Determine the (X, Y) coordinate at the center of the cell enclosing the given text.  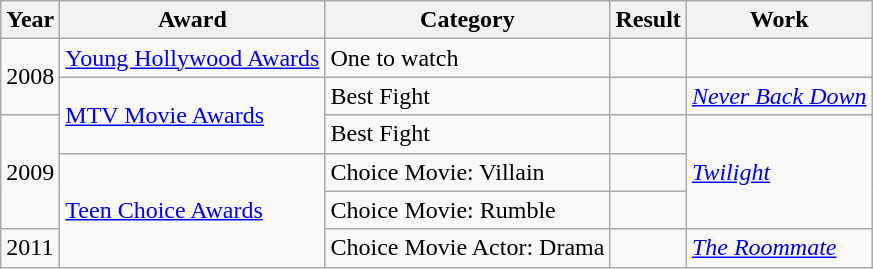
Category (468, 20)
One to watch (468, 58)
Year (30, 20)
Choice Movie Actor: Drama (468, 248)
Twilight (779, 172)
Never Back Down (779, 96)
Choice Movie: Villain (468, 172)
Work (779, 20)
Choice Movie: Rumble (468, 210)
The Roommate (779, 248)
MTV Movie Awards (192, 115)
Result (648, 20)
Teen Choice Awards (192, 210)
2011 (30, 248)
Young Hollywood Awards (192, 58)
Award (192, 20)
2009 (30, 172)
2008 (30, 77)
